Extract the [X, Y] coordinate from the center of the cell holding the provided text.  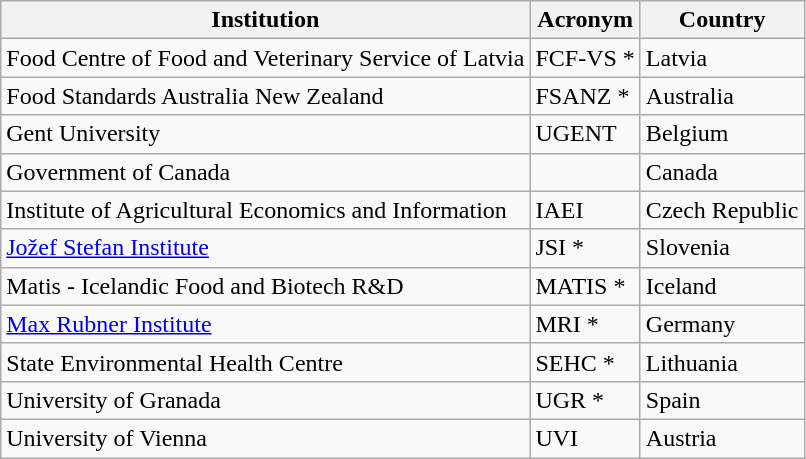
FSANZ * [585, 96]
State Environmental Health Centre [266, 362]
IAEI [585, 210]
Country [722, 20]
Belgium [722, 134]
MRI * [585, 324]
Spain [722, 400]
Jožef Stefan Institute [266, 248]
University of Vienna [266, 438]
Austria [722, 438]
Iceland [722, 286]
Food Standards Australia New Zealand [266, 96]
Institution [266, 20]
Matis - Icelandic Food and Biotech R&D [266, 286]
Gent University [266, 134]
UGENT [585, 134]
Canada [722, 172]
Acronym [585, 20]
Max Rubner Institute [266, 324]
UGR * [585, 400]
SEHC * [585, 362]
Food Centre of Food and Veterinary Service of Latvia [266, 58]
Lithuania [722, 362]
University of Granada [266, 400]
Latvia [722, 58]
MATIS * [585, 286]
FCF-VS * [585, 58]
UVI [585, 438]
Slovenia [722, 248]
Government of Canada [266, 172]
Institute of Agricultural Economics and Information [266, 210]
Australia [722, 96]
JSI * [585, 248]
Czech Republic [722, 210]
Germany [722, 324]
